From the cell containing the given text, extract its center point as [x, y] coordinate. 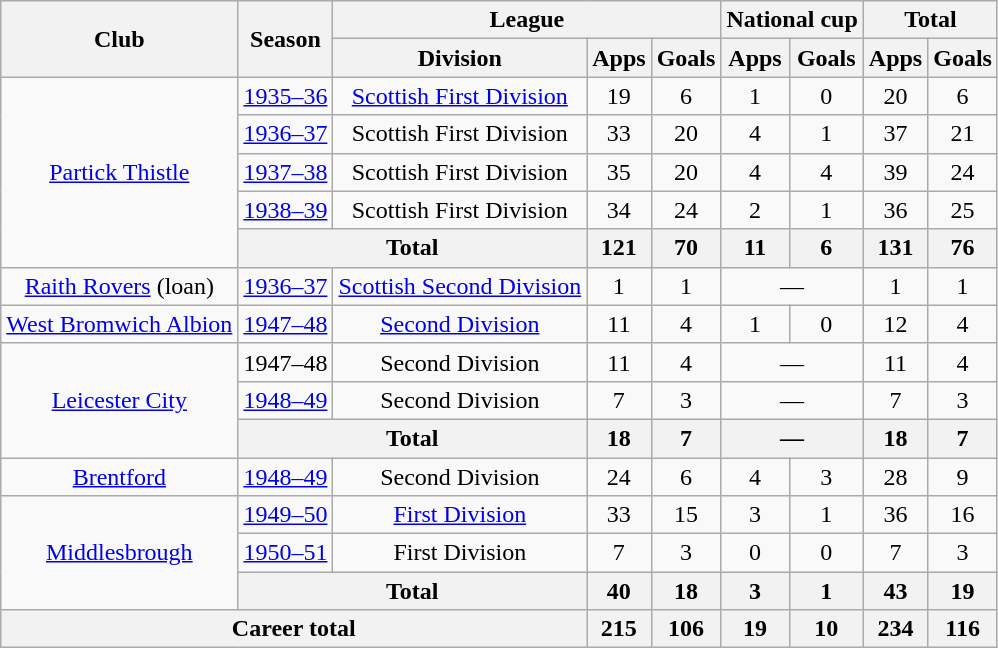
Season [286, 39]
121 [619, 248]
West Bromwich Albion [120, 324]
Scottish Second Division [460, 286]
1935–36 [286, 96]
Brentford [120, 477]
Division [460, 58]
Raith Rovers (loan) [120, 286]
40 [619, 591]
215 [619, 629]
15 [686, 515]
2 [755, 210]
28 [895, 477]
12 [895, 324]
1938–39 [286, 210]
116 [963, 629]
25 [963, 210]
League [527, 20]
43 [895, 591]
Partick Thistle [120, 172]
Middlesbrough [120, 553]
37 [895, 134]
10 [826, 629]
1937–38 [286, 172]
Career total [294, 629]
35 [619, 172]
16 [963, 515]
34 [619, 210]
Club [120, 39]
9 [963, 477]
234 [895, 629]
Leicester City [120, 400]
70 [686, 248]
106 [686, 629]
National cup [792, 20]
131 [895, 248]
76 [963, 248]
1949–50 [286, 515]
39 [895, 172]
21 [963, 134]
1950–51 [286, 553]
